From the cell containing the given text, extract its center point as [X, Y] coordinate. 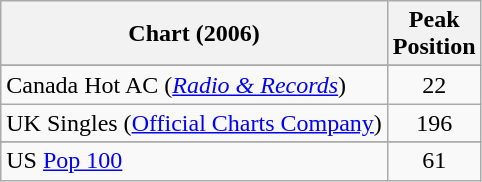
Canada Hot AC (Radio & Records) [194, 85]
196 [434, 123]
US Pop 100 [194, 161]
61 [434, 161]
Chart (2006) [194, 34]
UK Singles (Official Charts Company) [194, 123]
22 [434, 85]
PeakPosition [434, 34]
